From the cell containing the given text, extract its center point as [x, y] coordinate. 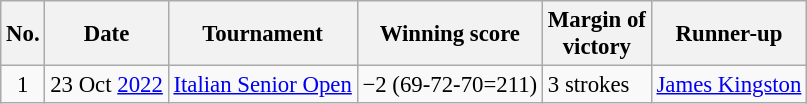
No. [23, 34]
3 strokes [598, 85]
Italian Senior Open [262, 85]
−2 (69-72-70=211) [450, 85]
Tournament [262, 34]
Margin ofvictory [598, 34]
Runner-up [729, 34]
Winning score [450, 34]
Date [106, 34]
James Kingston [729, 85]
23 Oct 2022 [106, 85]
1 [23, 85]
